Capture the cell that displays the provided text and extract its [x, y] central coordinate. 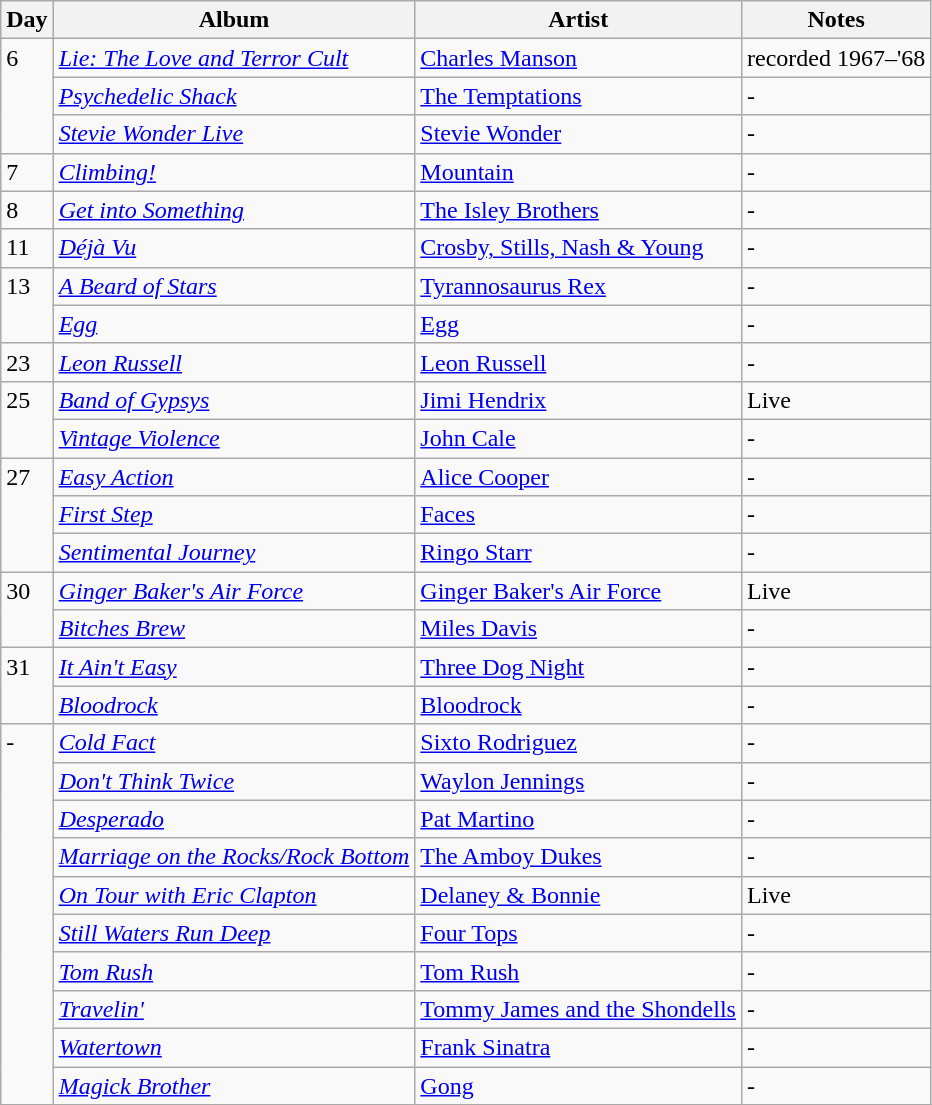
Jimi Hendrix [578, 400]
recorded 1967–'68 [836, 58]
Faces [578, 515]
Alice Cooper [578, 477]
It Ain't Easy [234, 667]
Ringo Starr [578, 553]
Bitches Brew [234, 629]
Tommy James and the Shondells [578, 1009]
Lie: The Love and Terror Cult [234, 58]
Four Tops [578, 933]
Delaney & Bonnie [578, 895]
Stevie Wonder [578, 134]
Sixto Rodriguez [578, 743]
Vintage Violence [234, 438]
Waylon Jennings [578, 781]
7 [27, 172]
Three Dog Night [578, 667]
Watertown [234, 1047]
Climbing! [234, 172]
Gong [578, 1085]
Notes [836, 20]
A Beard of Stars [234, 286]
Miles Davis [578, 629]
The Isley Brothers [578, 210]
Magick Brother [234, 1085]
Don't Think Twice [234, 781]
13 [27, 305]
27 [27, 515]
Cold Fact [234, 743]
The Temptations [578, 96]
Stevie Wonder Live [234, 134]
Desperado [234, 819]
Frank Sinatra [578, 1047]
Day [27, 20]
23 [27, 362]
Sentimental Journey [234, 553]
Psychedelic Shack [234, 96]
Marriage on the Rocks/Rock Bottom [234, 857]
Band of Gypsys [234, 400]
Easy Action [234, 477]
Still Waters Run Deep [234, 933]
Album [234, 20]
25 [27, 419]
Tyrannosaurus Rex [578, 286]
31 [27, 686]
John Cale [578, 438]
On Tour with Eric Clapton [234, 895]
Travelin' [234, 1009]
Artist [578, 20]
First Step [234, 515]
The Amboy Dukes [578, 857]
Pat Martino [578, 819]
8 [27, 210]
30 [27, 610]
Get into Something [234, 210]
Déjà Vu [234, 248]
Mountain [578, 172]
Charles Manson [578, 58]
6 [27, 96]
11 [27, 248]
Crosby, Stills, Nash & Young [578, 248]
